Output the (X, Y) coordinate of the center of the cell containing the given text.  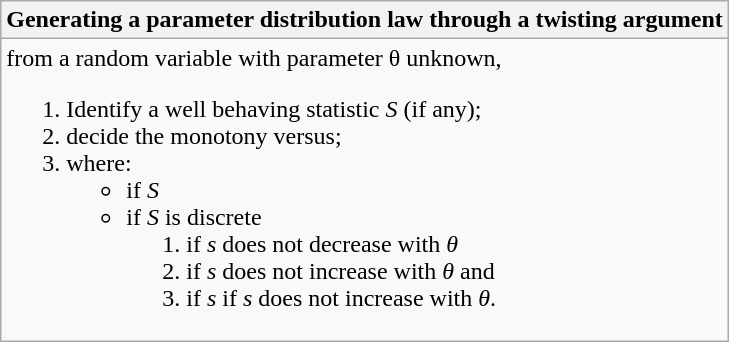
Generating a parameter distribution law through a twisting argument (365, 20)
